Provide the (x, y) coordinate of the cell's center where the given text is located.  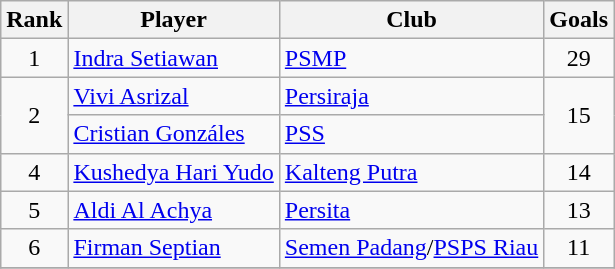
PSS (411, 134)
13 (579, 210)
Persita (411, 210)
Persiraja (411, 96)
6 (34, 248)
Indra Setiawan (174, 58)
Player (174, 20)
5 (34, 210)
2 (34, 115)
Kushedya Hari Yudo (174, 172)
Club (411, 20)
PSMP (411, 58)
14 (579, 172)
29 (579, 58)
Goals (579, 20)
11 (579, 248)
Aldi Al Achya (174, 210)
Firman Septian (174, 248)
Vivi Asrizal (174, 96)
Semen Padang/PSPS Riau (411, 248)
4 (34, 172)
Cristian Gonzáles (174, 134)
15 (579, 115)
Kalteng Putra (411, 172)
1 (34, 58)
Rank (34, 20)
